Locate the cell with the specified text and output its (x, y) center coordinate. 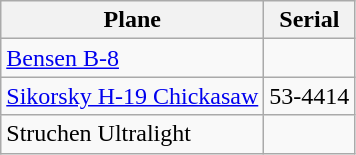
Bensen B-8 (132, 58)
Serial (310, 20)
Sikorsky H-19 Chickasaw (132, 96)
53-4414 (310, 96)
Plane (132, 20)
Struchen Ultralight (132, 134)
